Locate the cell with the specified text and output its (X, Y) center coordinate. 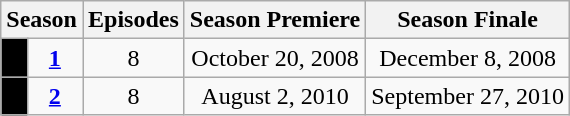
Season Finale (468, 20)
Episodes (133, 20)
October 20, 2008 (274, 58)
1 (54, 58)
September 27, 2010 (468, 96)
Season (42, 20)
August 2, 2010 (274, 96)
Season Premiere (274, 20)
2 (54, 96)
December 8, 2008 (468, 58)
